Locate the cell with the specified text and output its [X, Y] center coordinate. 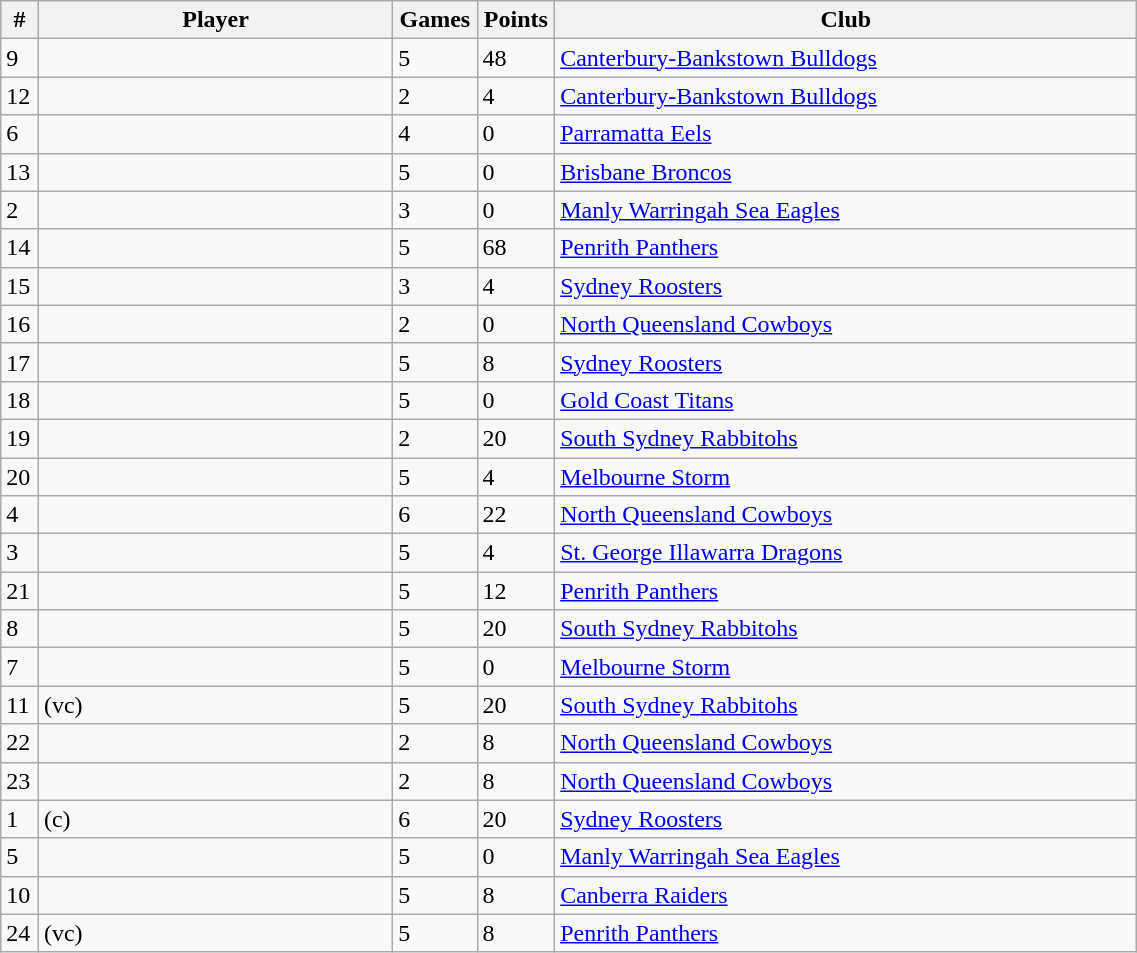
16 [20, 324]
Brisbane Broncos [846, 172]
Canberra Raiders [846, 895]
Games [435, 20]
17 [20, 362]
19 [20, 438]
# [20, 20]
9 [20, 58]
23 [20, 781]
18 [20, 400]
11 [20, 705]
68 [516, 248]
1 [20, 819]
Player [215, 20]
15 [20, 286]
24 [20, 933]
Club [846, 20]
13 [20, 172]
(c) [215, 819]
14 [20, 248]
48 [516, 58]
Gold Coast Titans [846, 400]
21 [20, 591]
7 [20, 667]
Points [516, 20]
Parramatta Eels [846, 134]
St. George Illawarra Dragons [846, 553]
10 [20, 895]
